For the text-containing cell, return its midpoint in [X, Y] coordinate format. 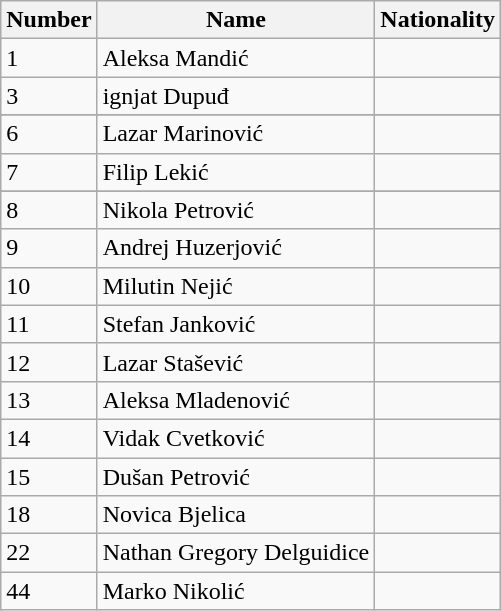
8 [49, 210]
44 [49, 591]
14 [49, 438]
7 [49, 172]
9 [49, 248]
Nathan Gregory Delguidice [236, 553]
12 [49, 362]
Name [236, 20]
10 [49, 286]
Andrej Huzerjović [236, 248]
Filip Lekić [236, 172]
Dušan Petrović [236, 477]
13 [49, 400]
3 [49, 96]
Lazar Stašević [236, 362]
1 [49, 58]
Stefan Janković [236, 324]
ignjat Dupuđ [236, 96]
22 [49, 553]
15 [49, 477]
Marko Nikolić [236, 591]
Milutin Nejić [236, 286]
Novica Bjelica [236, 515]
Lazar Marinović [236, 134]
Vidak Cvetković [236, 438]
11 [49, 324]
18 [49, 515]
Nationality [438, 20]
Aleksa Mladenović [236, 400]
Number [49, 20]
Nikola Petrović [236, 210]
Aleksa Mandić [236, 58]
6 [49, 134]
